Return the (x, y) coordinate for the center point of the cell that contains the specified text.  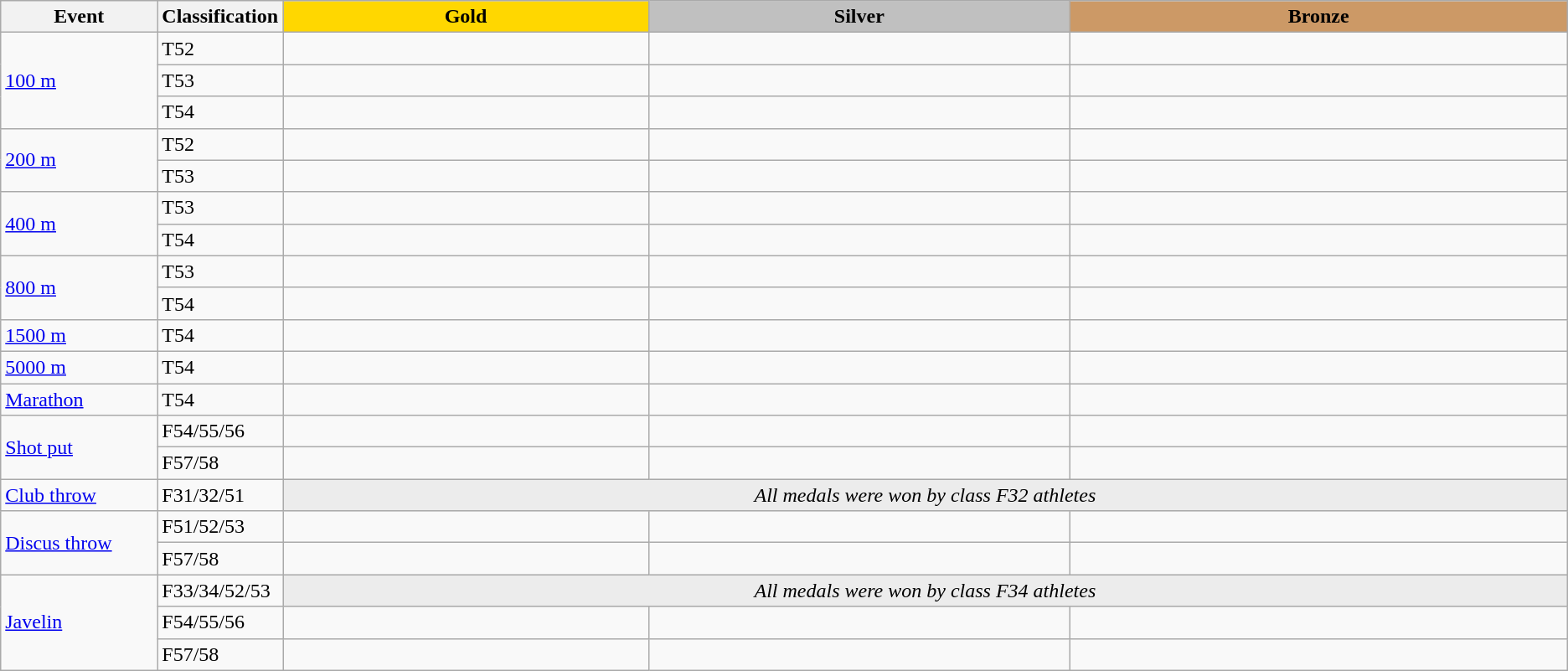
Bronze (1318, 17)
5000 m (79, 367)
Javelin (79, 622)
400 m (79, 224)
Gold (466, 17)
Silver (859, 17)
All medals were won by class F32 athletes (926, 495)
Marathon (79, 400)
Club throw (79, 495)
Discus throw (79, 543)
Classification (220, 17)
F31/32/51 (220, 495)
1500 m (79, 335)
F51/52/53 (220, 527)
All medals were won by class F34 athletes (926, 591)
Event (79, 17)
200 m (79, 160)
800 m (79, 287)
100 m (79, 80)
F33/34/52/53 (220, 591)
Shot put (79, 447)
